Provide the [x, y] coordinate of the cell's center where the given text is located.  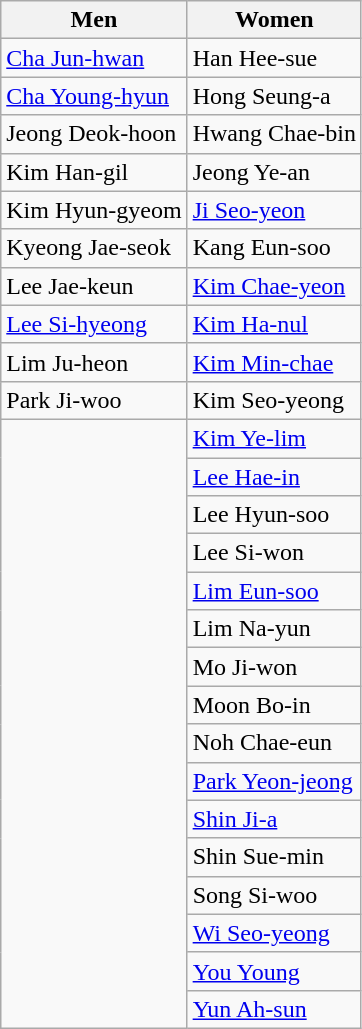
Kim Seo-yeong [274, 400]
Mo Ji-won [274, 667]
Kim Chae-yeon [274, 286]
Park Yeon-jeong [274, 781]
Kim Han-gil [94, 172]
Song Si-woo [274, 895]
Lee Hyun-soo [274, 515]
Jeong Deok-hoon [94, 134]
Kim Min-chae [274, 362]
Lim Eun-soo [274, 591]
Yun Ah-sun [274, 1009]
Lee Hae-in [274, 477]
Lee Si-won [274, 553]
Shin Ji-a [274, 819]
Lee Jae-keun [94, 286]
Wi Seo-yeong [274, 933]
Hwang Chae-bin [274, 134]
Hong Seung-a [274, 96]
Kyeong Jae-seok [94, 248]
Lee Si-hyeong [94, 324]
You Young [274, 971]
Han Hee-sue [274, 58]
Lim Na-yun [274, 629]
Kim Hyun-gyeom [94, 210]
Kang Eun-soo [274, 248]
Kim Ye-lim [274, 438]
Ji Seo-yeon [274, 210]
Park Ji-woo [94, 400]
Jeong Ye-an [274, 172]
Cha Young-hyun [94, 96]
Cha Jun-hwan [94, 58]
Shin Sue-min [274, 857]
Moon Bo-in [274, 705]
Noh Chae-eun [274, 743]
Kim Ha-nul [274, 324]
Lim Ju-heon [94, 362]
Women [274, 20]
Men [94, 20]
